Capture the cell that displays the provided text and extract its (x, y) central coordinate. 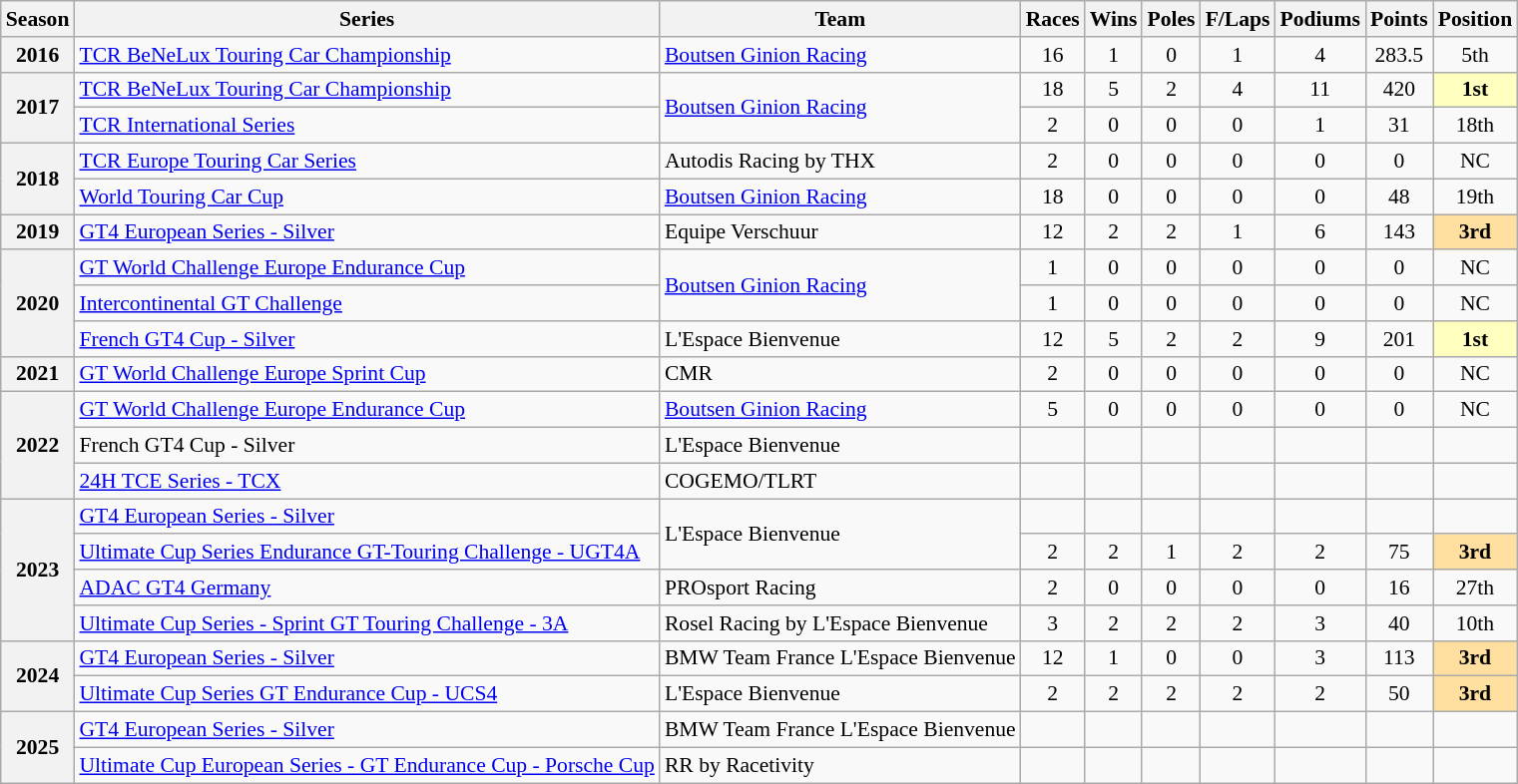
50 (1399, 694)
2016 (38, 55)
2024 (38, 676)
Ultimate Cup Series Endurance GT-Touring Challenge - UGT4A (366, 553)
2018 (38, 180)
6 (1319, 232)
Points (1399, 19)
GT World Challenge Europe Sprint Cup (366, 374)
Podiums (1319, 19)
Ultimate Cup European Series - GT Endurance Cup - Porsche Cup (366, 765)
19th (1475, 196)
Series (366, 19)
27th (1475, 588)
Races (1053, 19)
48 (1399, 196)
113 (1399, 658)
Equipe Verschuur (840, 232)
31 (1399, 126)
10th (1475, 623)
283.5 (1399, 55)
TCR International Series (366, 126)
2021 (38, 374)
Team (840, 19)
Intercontinental GT Challenge (366, 303)
24H TCE Series - TCX (366, 481)
Ultimate Cup Series GT Endurance Cup - UCS4 (366, 694)
RR by Racetivity (840, 765)
ADAC GT4 Germany (366, 588)
Poles (1171, 19)
COGEMO/TLRT (840, 481)
TCR Europe Touring Car Series (366, 162)
Wins (1114, 19)
2023 (38, 570)
CMR (840, 374)
75 (1399, 553)
11 (1319, 90)
Rosel Racing by L'Espace Bienvenue (840, 623)
201 (1399, 339)
PROsport Racing (840, 588)
Season (38, 19)
18th (1475, 126)
2022 (38, 445)
F/Laps (1238, 19)
5th (1475, 55)
2019 (38, 232)
2017 (38, 108)
Autodis Racing by THX (840, 162)
Position (1475, 19)
9 (1319, 339)
420 (1399, 90)
World Touring Car Cup (366, 196)
2020 (38, 303)
2025 (38, 748)
Ultimate Cup Series - Sprint GT Touring Challenge - 3A (366, 623)
40 (1399, 623)
143 (1399, 232)
